Extract the (x, y) coordinate from the center of the cell holding the provided text.  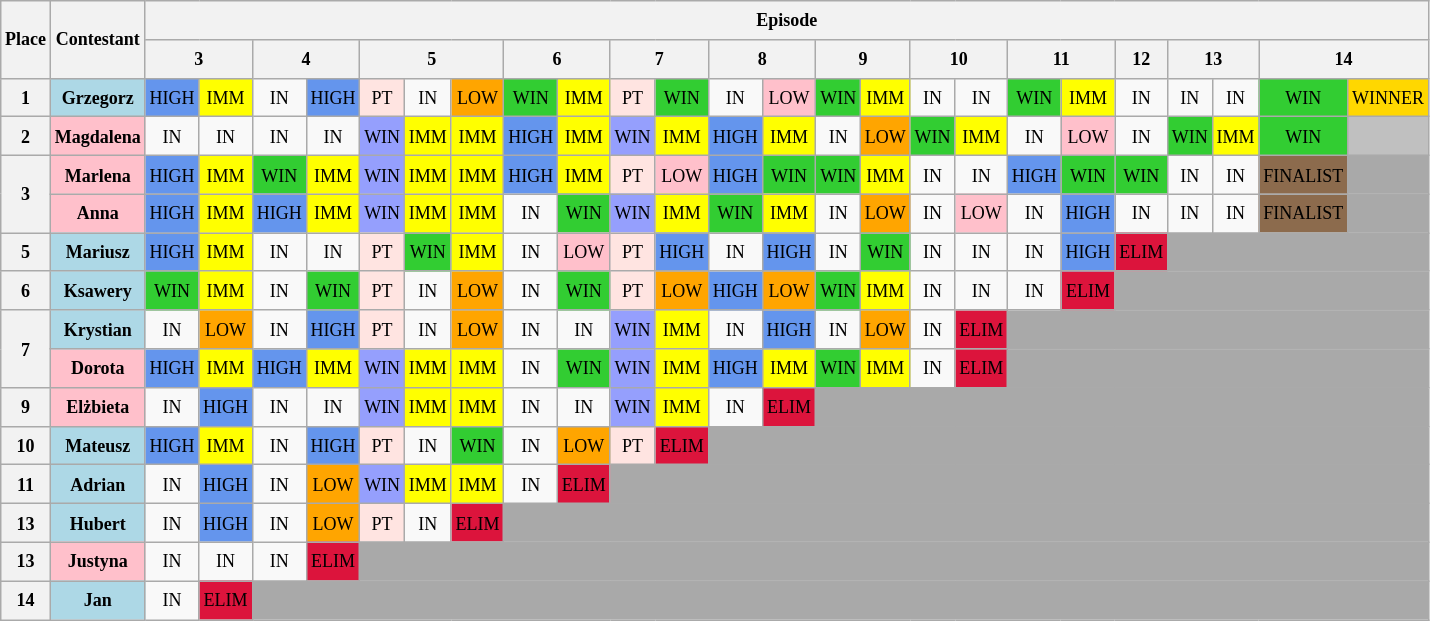
Krystian (98, 330)
1 (26, 98)
Contestant (98, 40)
2 (26, 136)
Dorota (98, 368)
Anna (98, 214)
12 (1142, 58)
Elżbieta (98, 406)
Mariusz (98, 252)
Magdalena (98, 136)
WINNER (1388, 98)
Grzegorz (98, 98)
Place (26, 40)
4 (306, 58)
Ksawery (98, 290)
Episode (786, 20)
Justyna (98, 562)
Mateusz (98, 446)
Hubert (98, 522)
Jan (98, 600)
8 (762, 58)
Adrian (98, 484)
Marlena (98, 174)
